Identify which cell holds the provided text, then report its [X, Y] central coordinate. 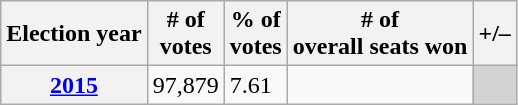
# ofoverall seats won [380, 34]
7.61 [256, 85]
% ofvotes [256, 34]
97,879 [186, 85]
# ofvotes [186, 34]
+/– [494, 34]
Election year [74, 34]
2015 [74, 85]
